Pinpoint the cell where the given text exists, returning its [X, Y] midpoint coordinate. 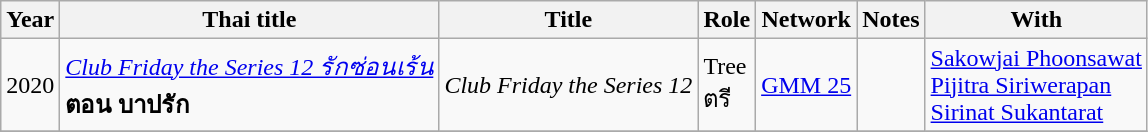
2020 [30, 85]
GMM 25 [806, 85]
Club Friday the Series 12 [568, 85]
Notes [891, 20]
Club Friday the Series 12 รักซ่อนเร้น ตอน บาปรัก [250, 85]
Year [30, 20]
With [1036, 20]
Network [806, 20]
Role [727, 20]
Sakowjai Phoonsawat Pijitra Siriwerapan Sirinat Sukantarat [1036, 85]
Tree ตรี [727, 85]
Thai title [250, 20]
Title [568, 20]
